Output the (x, y) coordinate of the center of the cell containing the given text.  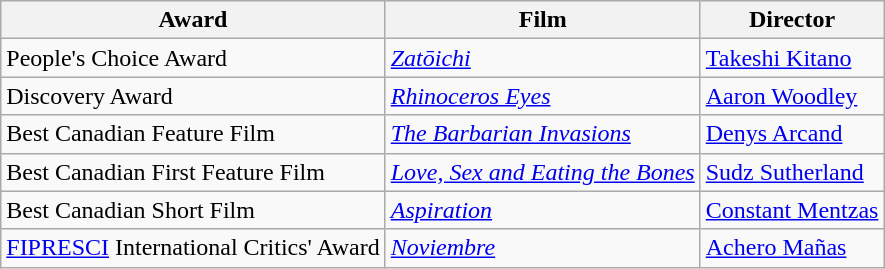
The Barbarian Invasions (542, 134)
Best Canadian Feature Film (193, 134)
Denys Arcand (792, 134)
Aspiration (542, 210)
Film (542, 20)
Aaron Woodley (792, 96)
Best Canadian First Feature Film (193, 172)
Zatōichi (542, 58)
Rhinoceros Eyes (542, 96)
FIPRESCI International Critics' Award (193, 248)
Noviembre (542, 248)
Award (193, 20)
Constant Mentzas (792, 210)
Discovery Award (193, 96)
Director (792, 20)
People's Choice Award (193, 58)
Best Canadian Short Film (193, 210)
Sudz Sutherland (792, 172)
Achero Mañas (792, 248)
Love, Sex and Eating the Bones (542, 172)
Takeshi Kitano (792, 58)
